Identify which cell holds the provided text, then report its [X, Y] central coordinate. 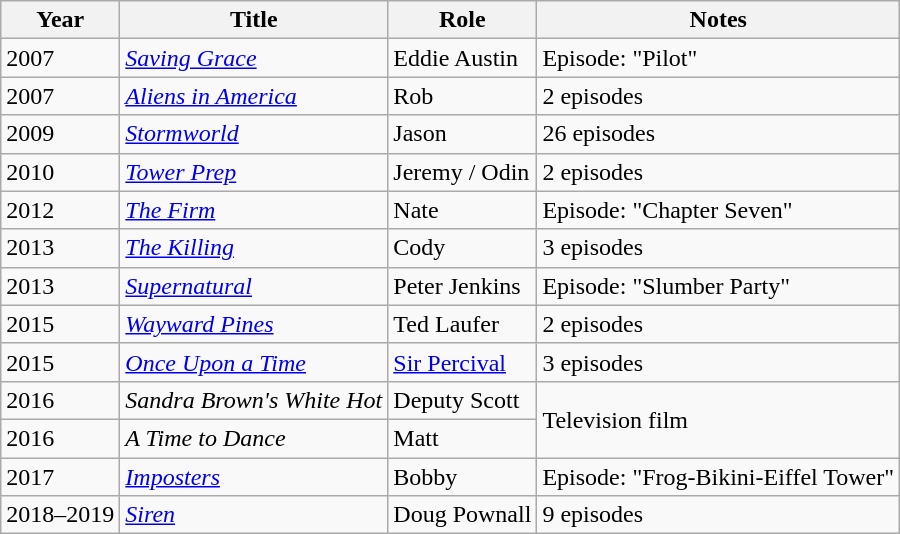
Doug Pownall [462, 515]
Episode: "Slumber Party" [718, 286]
2010 [60, 172]
A Time to Dance [254, 438]
Role [462, 20]
Jeremy / Odin [462, 172]
Title [254, 20]
Notes [718, 20]
Episode: "Pilot" [718, 58]
Bobby [462, 477]
Eddie Austin [462, 58]
Tower Prep [254, 172]
The Firm [254, 210]
Peter Jenkins [462, 286]
26 episodes [718, 134]
9 episodes [718, 515]
Cody [462, 248]
Deputy Scott [462, 400]
Supernatural [254, 286]
2017 [60, 477]
Nate [462, 210]
The Killing [254, 248]
Episode: "Chapter Seven" [718, 210]
Rob [462, 96]
Saving Grace [254, 58]
Imposters [254, 477]
Sir Percival [462, 362]
Once Upon a Time [254, 362]
Siren [254, 515]
Jason [462, 134]
Wayward Pines [254, 324]
2009 [60, 134]
Television film [718, 419]
2018–2019 [60, 515]
Ted Laufer [462, 324]
2012 [60, 210]
Stormworld [254, 134]
Aliens in America [254, 96]
Sandra Brown's White Hot [254, 400]
Matt [462, 438]
Year [60, 20]
Episode: "Frog-Bikini-Eiffel Tower" [718, 477]
